Return [x, y] of the center of cell containing provided text 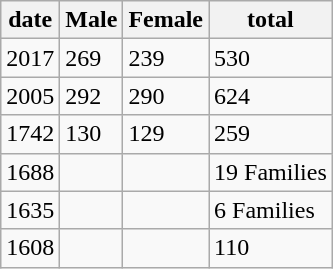
2017 [30, 58]
total [271, 20]
Female [166, 20]
624 [271, 96]
130 [92, 134]
110 [271, 248]
239 [166, 58]
292 [92, 96]
290 [166, 96]
129 [166, 134]
6 Families [271, 210]
269 [92, 58]
19 Families [271, 172]
1688 [30, 172]
1635 [30, 210]
1742 [30, 134]
530 [271, 58]
259 [271, 134]
2005 [30, 96]
Male [92, 20]
date [30, 20]
1608 [30, 248]
